Return (x, y) of the center of cell containing provided text 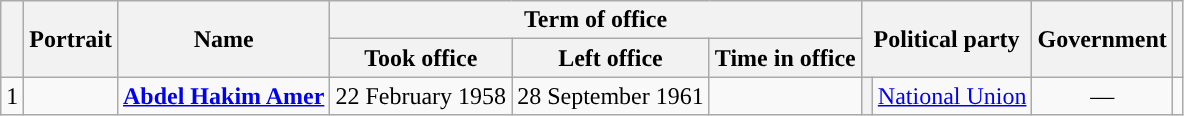
Portrait (71, 39)
Time in office (785, 58)
–– (1102, 96)
Government (1102, 39)
Term of office (596, 20)
Political party (946, 39)
National Union (952, 96)
Took office (421, 58)
28 September 1961 (611, 96)
Left office (611, 58)
Abdel Hakim Amer (223, 96)
Name (223, 39)
1 (12, 96)
22 February 1958 (421, 96)
